Detect which cell encompasses the target text, then output its (x, y) center coordinate. 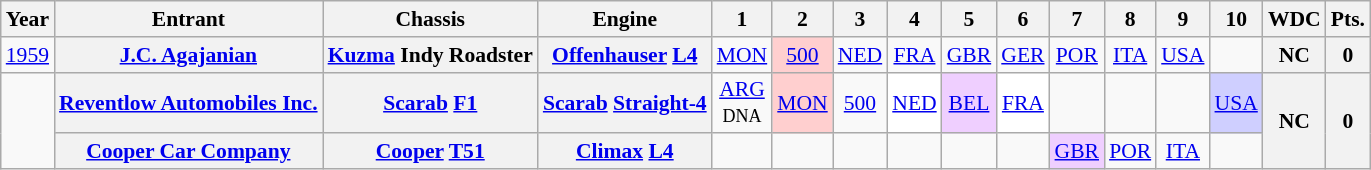
Engine (625, 19)
5 (970, 19)
6 (1022, 19)
7 (1078, 19)
8 (1130, 19)
1 (742, 19)
1959 (28, 55)
GER (1022, 55)
Climax L4 (625, 152)
2 (802, 19)
J.C. Agajanian (188, 55)
4 (914, 19)
3 (860, 19)
10 (1236, 19)
Cooper Car Company (188, 152)
Offenhauser L4 (625, 55)
Pts. (1348, 19)
Cooper T51 (430, 152)
Reventlow Automobiles Inc. (188, 102)
ARGDNA (742, 102)
Chassis (430, 19)
WDC (1294, 19)
Kuzma Indy Roadster (430, 55)
Year (28, 19)
9 (1182, 19)
Scarab F1 (430, 102)
BEL (970, 102)
Scarab Straight-4 (625, 102)
Entrant (188, 19)
